Locate the cell with the specified text and output its [X, Y] center coordinate. 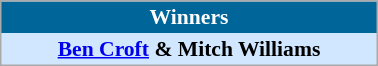
Winners [189, 17]
Ben Croft & Mitch Williams [189, 49]
